Find where the given text appears and provide that cell's center as [X, Y] coordinate. 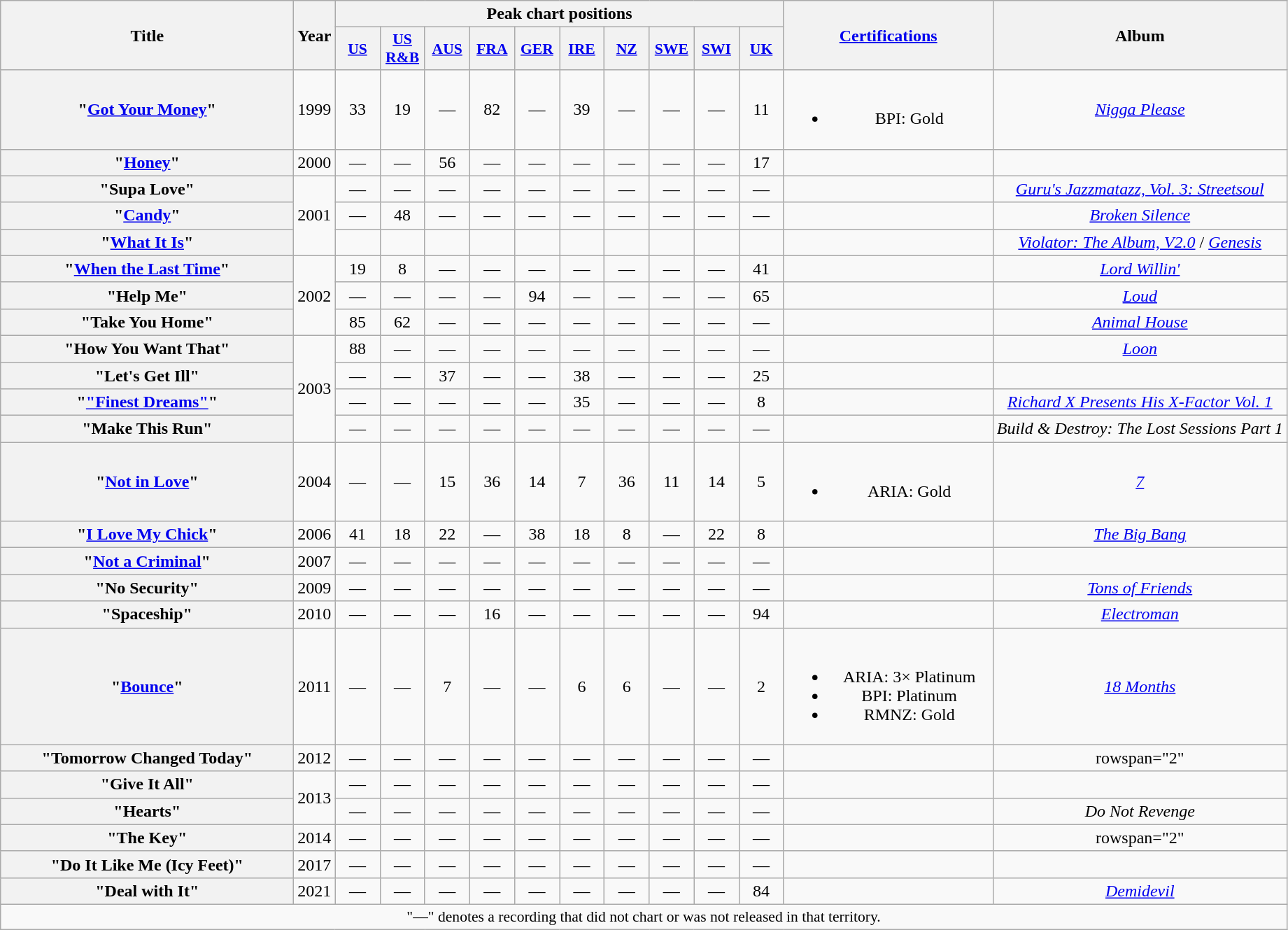
2009 [315, 588]
Lord Willin' [1140, 269]
2012 [315, 758]
"Deal with It" [147, 891]
""Finest Dreams"" [147, 402]
UK [761, 49]
85 [358, 322]
US [358, 49]
2000 [315, 162]
"Bounce" [147, 686]
Demidevil [1140, 891]
GER [537, 49]
84 [761, 891]
Title [147, 35]
5 [761, 481]
ARIA: Gold [889, 481]
65 [761, 295]
Loon [1140, 348]
ARIA: 3× PlatinumBPI: PlatinumRMNZ: Gold [889, 686]
"Not a Criminal" [147, 561]
"How You Want That" [147, 348]
"No Security" [147, 588]
The Big Bang [1140, 535]
2006 [315, 535]
Album [1140, 35]
"Give It All" [147, 784]
17 [761, 162]
BPI: Gold [889, 109]
"Candy" [147, 216]
"Supa Love" [147, 189]
48 [402, 216]
2004 [315, 481]
Richard X Presents His X-Factor Vol. 1 [1140, 402]
Tons of Friends [1140, 588]
"Let's Get Ill" [147, 376]
Guru's Jazzmatazz, Vol. 3: Streetsoul [1140, 189]
Loud [1140, 295]
"Help Me" [147, 295]
"—" denotes a recording that did not chart or was not released in that territory. [644, 917]
"Honey" [147, 162]
"Take You Home" [147, 322]
Nigga Please [1140, 109]
15 [447, 481]
IRE [582, 49]
Peak chart positions [560, 14]
NZ [627, 49]
39 [582, 109]
Electroman [1140, 614]
"Not in Love" [147, 481]
1999 [315, 109]
"Got Your Money" [147, 109]
SWI [716, 49]
"I Love My Chick" [147, 535]
AUS [447, 49]
USR&B [402, 49]
Year [315, 35]
56 [447, 162]
FRA [492, 49]
Animal House [1140, 322]
33 [358, 109]
88 [358, 348]
"What It Is" [147, 242]
25 [761, 376]
"Hearts" [147, 811]
35 [582, 402]
Certifications [889, 35]
"Make This Run" [147, 429]
"Spaceship" [147, 614]
16 [492, 614]
"The Key" [147, 838]
2017 [315, 864]
2010 [315, 614]
2011 [315, 686]
18 Months [1140, 686]
2 [761, 686]
2007 [315, 561]
2014 [315, 838]
Broken Silence [1140, 216]
SWE [672, 49]
"Tomorrow Changed Today" [147, 758]
82 [492, 109]
37 [447, 376]
Build & Destroy: The Lost Sessions Part 1 [1140, 429]
"Do It Like Me (Icy Feet)" [147, 864]
2013 [315, 798]
2021 [315, 891]
"When the Last Time" [147, 269]
2001 [315, 216]
Violator: The Album, V2.0 / Genesis [1140, 242]
62 [402, 322]
2003 [315, 388]
Do Not Revenge [1140, 811]
2002 [315, 295]
